For the text-containing cell, return its midpoint in (x, y) coordinate format. 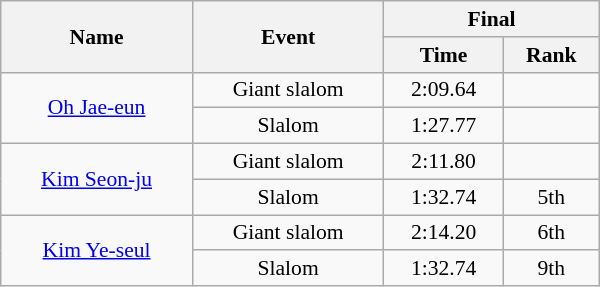
Final (492, 19)
2:09.64 (444, 90)
9th (551, 269)
Name (97, 36)
6th (551, 233)
Kim Seon-ju (97, 180)
5th (551, 197)
2:11.80 (444, 162)
Kim Ye-seul (97, 250)
2:14.20 (444, 233)
Rank (551, 55)
1:27.77 (444, 126)
Time (444, 55)
Event (288, 36)
Oh Jae-eun (97, 108)
